Return the (x, y) coordinate for the center point of the cell that contains the specified text.  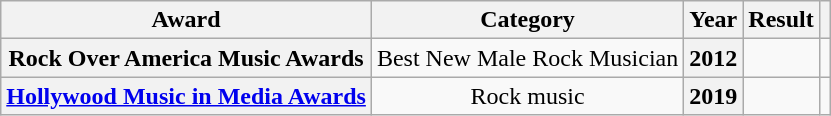
Rock Over America Music Awards (186, 58)
Best New Male Rock Musician (527, 58)
2019 (714, 96)
Rock music (527, 96)
Category (527, 20)
Award (186, 20)
Result (781, 20)
Year (714, 20)
Hollywood Music in Media Awards (186, 96)
2012 (714, 58)
